Detect which cell encompasses the target text, then output its [x, y] center coordinate. 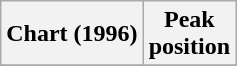
Chart (1996) [72, 34]
Peakposition [189, 34]
